Identify which cell holds the provided text, then report its (X, Y) central coordinate. 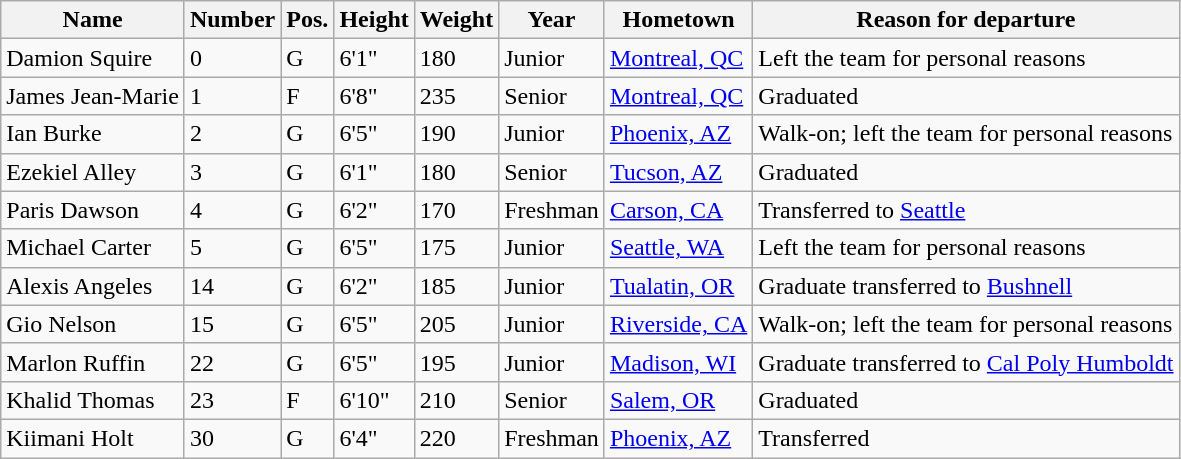
220 (456, 438)
6'8" (374, 96)
6'4" (374, 438)
185 (456, 286)
2 (232, 134)
Height (374, 20)
Ezekiel Alley (93, 172)
Tucson, AZ (678, 172)
170 (456, 210)
190 (456, 134)
Tualatin, OR (678, 286)
James Jean-Marie (93, 96)
1 (232, 96)
Weight (456, 20)
Carson, CA (678, 210)
210 (456, 400)
0 (232, 58)
Transferred (966, 438)
Kiimani Holt (93, 438)
6'10" (374, 400)
Riverside, CA (678, 324)
4 (232, 210)
205 (456, 324)
Year (552, 20)
175 (456, 248)
Number (232, 20)
Graduate transferred to Bushnell (966, 286)
Transferred to Seattle (966, 210)
Khalid Thomas (93, 400)
Paris Dawson (93, 210)
15 (232, 324)
Pos. (308, 20)
14 (232, 286)
Graduate transferred to Cal Poly Humboldt (966, 362)
Reason for departure (966, 20)
22 (232, 362)
Seattle, WA (678, 248)
3 (232, 172)
Ian Burke (93, 134)
Alexis Angeles (93, 286)
Damion Squire (93, 58)
Salem, OR (678, 400)
Hometown (678, 20)
Name (93, 20)
195 (456, 362)
30 (232, 438)
Marlon Ruffin (93, 362)
Gio Nelson (93, 324)
235 (456, 96)
23 (232, 400)
Michael Carter (93, 248)
Madison, WI (678, 362)
5 (232, 248)
